Detect which cell encompasses the target text, then output its (x, y) center coordinate. 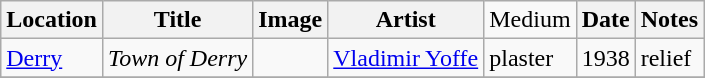
Vladimir Yoffe (406, 58)
Date (606, 20)
Artist (406, 20)
Image (290, 20)
Town of Derry (177, 58)
plaster (530, 58)
Medium (530, 20)
Title (177, 20)
Derry (52, 58)
1938 (606, 58)
relief (669, 58)
Location (52, 20)
Notes (669, 20)
